Search for the cell housing the specified text and yield its [x, y] center coordinate. 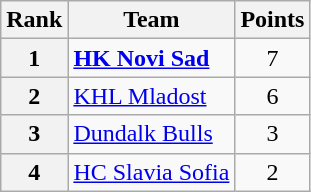
Team [152, 20]
Dundalk Bulls [152, 134]
6 [272, 96]
Points [272, 20]
7 [272, 58]
KHL Mladost [152, 96]
HC Slavia Sofia [152, 172]
HK Novi Sad [152, 58]
4 [34, 172]
Rank [34, 20]
1 [34, 58]
